Determine the (X, Y) coordinate at the center of the cell enclosing the given text.  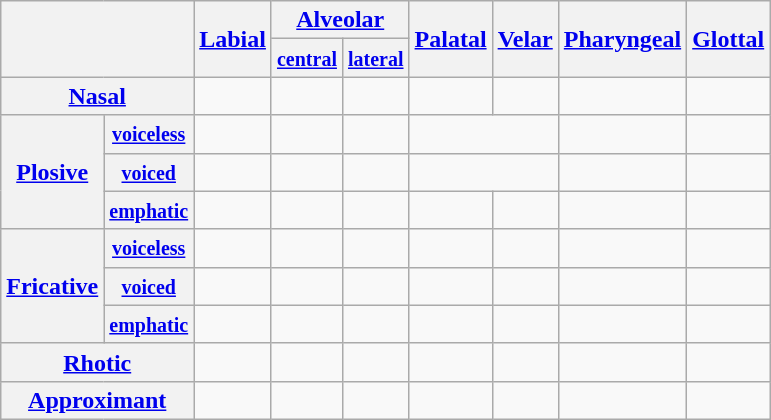
Approximant (98, 400)
Alveolar (340, 20)
Rhotic (98, 362)
lateral (376, 58)
Glottal (728, 39)
Plosive (52, 172)
Nasal (98, 96)
Velar (525, 39)
central (306, 58)
Fricative (52, 286)
Pharyngeal (622, 39)
Palatal (450, 39)
Labial (233, 39)
